Identify which cell holds the provided text, then report its [x, y] central coordinate. 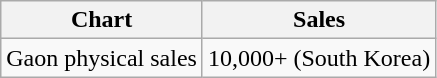
Gaon physical sales [102, 58]
Chart [102, 20]
10,000+ (South Korea) [318, 58]
Sales [318, 20]
